Detect which cell encompasses the target text, then output its (x, y) center coordinate. 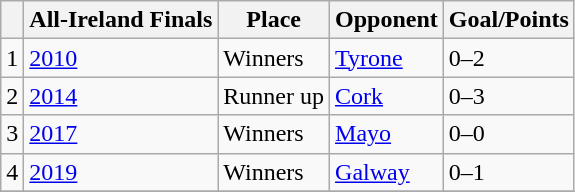
Runner up (274, 96)
Place (274, 20)
3 (12, 134)
2017 (121, 134)
Mayo (387, 134)
2019 (121, 172)
Cork (387, 96)
Tyrone (387, 58)
4 (12, 172)
Opponent (387, 20)
1 (12, 58)
0–2 (508, 58)
Goal/Points (508, 20)
2 (12, 96)
0–3 (508, 96)
All-Ireland Finals (121, 20)
0–0 (508, 134)
2014 (121, 96)
0–1 (508, 172)
Galway (387, 172)
2010 (121, 58)
